Return the (X, Y) coordinate for the center point of the cell that contains the specified text.  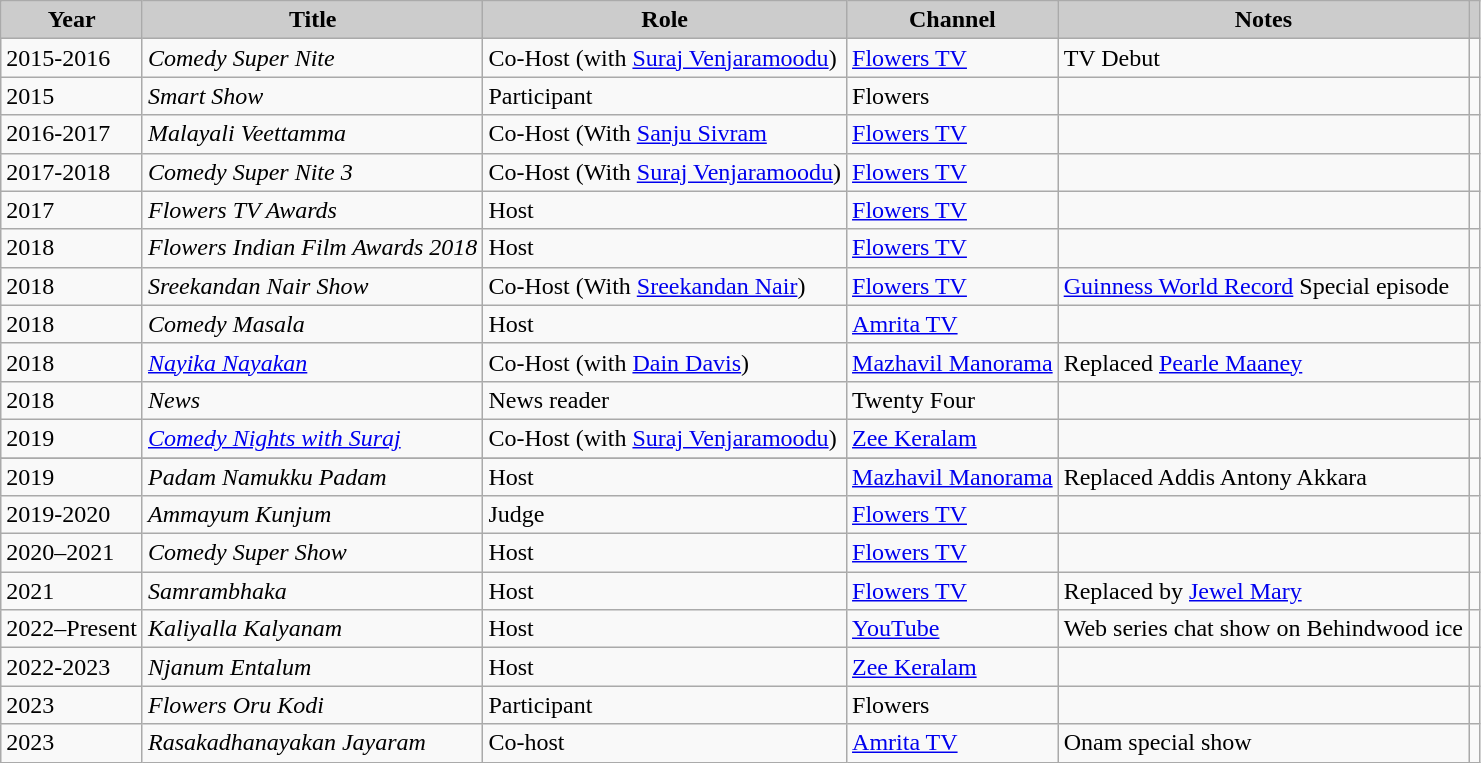
Samrambhaka (312, 591)
Replaced by Jewel Mary (1263, 591)
Role (665, 20)
Comedy Masala (312, 324)
2020–2021 (72, 553)
2019-2020 (72, 515)
Replaced Pearle Maaney (1263, 362)
Web series chat show on Behindwood ice (1263, 629)
Malayali Veettamma (312, 134)
YouTube (953, 629)
Comedy Nights with Suraj (312, 438)
Co-Host (With Sanju Sivram (665, 134)
Co-host (665, 743)
Flowers Oru Kodi (312, 705)
Co-Host (With Suraj Venjaramoodu) (665, 172)
Comedy Super Nite 3 (312, 172)
2017 (72, 210)
Nayika Nayakan (312, 362)
Co-Host (With Sreekandan Nair) (665, 286)
Comedy Super Show (312, 553)
Ammayum Kunjum (312, 515)
2015 (72, 96)
Padam Namukku Padam (312, 477)
Year (72, 20)
2021 (72, 591)
Onam special show (1263, 743)
Comedy Super Nite (312, 58)
Replaced Addis Antony Akkara (1263, 477)
News reader (665, 400)
2022-2023 (72, 667)
Title (312, 20)
Rasakadhanayakan Jayaram (312, 743)
News (312, 400)
Flowers Indian Film Awards 2018 (312, 248)
TV Debut (1263, 58)
Guinness World Record Special episode (1263, 286)
Sreekandan Nair Show (312, 286)
Channel (953, 20)
Njanum Entalum (312, 667)
Twenty Four (953, 400)
Smart Show (312, 96)
Co-Host (with Dain Davis) (665, 362)
Flowers TV Awards (312, 210)
Notes (1263, 20)
Kaliyalla Kalyanam (312, 629)
2015-2016 (72, 58)
Judge (665, 515)
2022–Present (72, 629)
2017-2018 (72, 172)
2016-2017 (72, 134)
